From the cell containing the given text, extract its center point as (X, Y) coordinate. 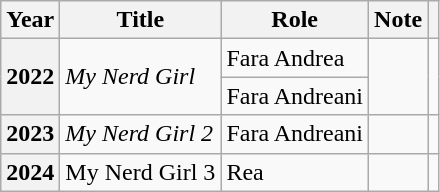
2024 (30, 172)
My Nerd Girl (140, 77)
Title (140, 20)
Note (398, 20)
Rea (295, 172)
My Nerd Girl 2 (140, 134)
My Nerd Girl 3 (140, 172)
Year (30, 20)
2023 (30, 134)
Role (295, 20)
Fara Andrea (295, 58)
2022 (30, 77)
